Return [X, Y] of the center of cell containing provided text 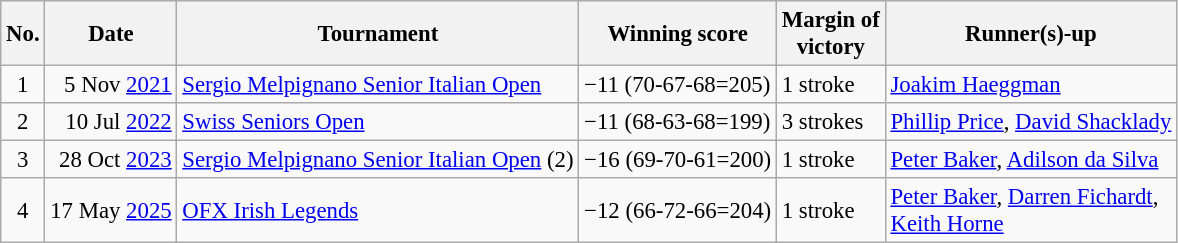
Margin ofvictory [830, 34]
Runner(s)-up [1031, 34]
10 Jul 2022 [111, 122]
Sergio Melpignano Senior Italian Open [378, 85]
−11 (68-63-68=199) [678, 122]
Swiss Seniors Open [378, 122]
3 strokes [830, 122]
−16 (69-70-61=200) [678, 160]
−12 (66-72-66=204) [678, 210]
2 [23, 122]
3 [23, 160]
4 [23, 210]
Joakim Haeggman [1031, 85]
Tournament [378, 34]
Winning score [678, 34]
Peter Baker, Adilson da Silva [1031, 160]
Peter Baker, Darren Fichardt, Keith Horne [1031, 210]
OFX Irish Legends [378, 210]
28 Oct 2023 [111, 160]
Phillip Price, David Shacklady [1031, 122]
1 [23, 85]
Date [111, 34]
No. [23, 34]
5 Nov 2021 [111, 85]
17 May 2025 [111, 210]
−11 (70-67-68=205) [678, 85]
Sergio Melpignano Senior Italian Open (2) [378, 160]
